Pinpoint the cell where the given text exists, returning its [X, Y] midpoint coordinate. 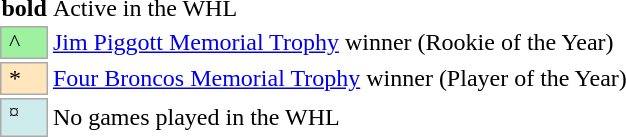
¤ [24, 118]
* [24, 78]
^ [24, 42]
